Extract the [x, y] coordinate from the center of the cell holding the provided text.  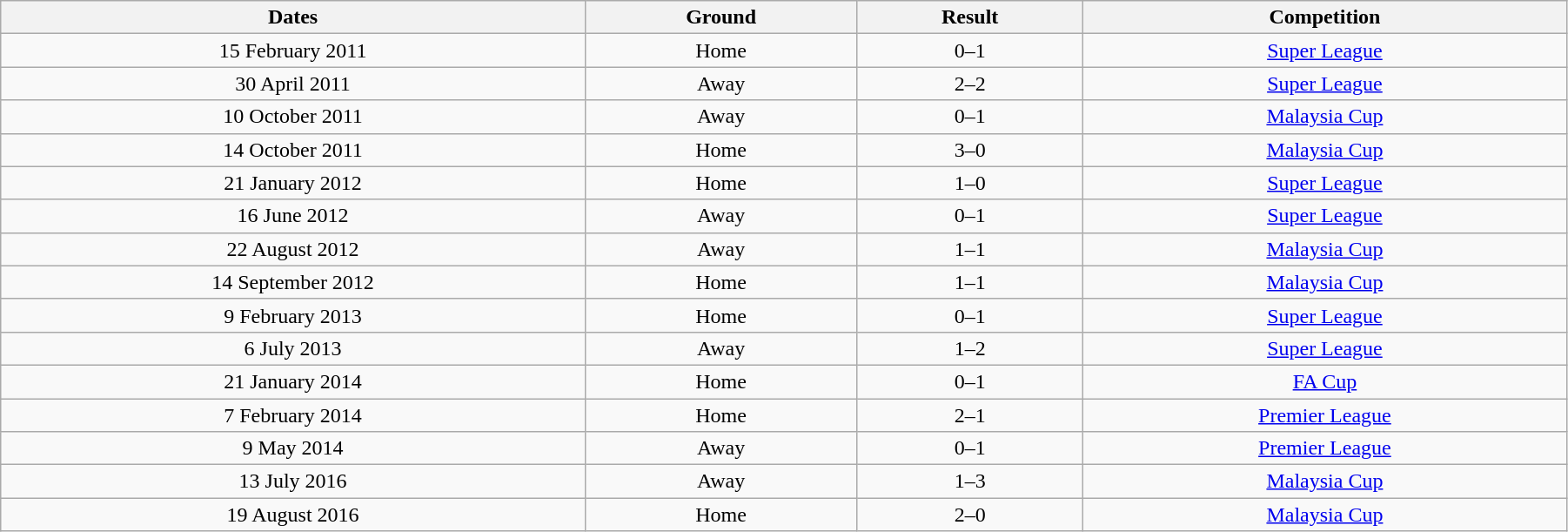
Dates [293, 17]
Ground [720, 17]
Result [970, 17]
2–0 [970, 515]
9 February 2013 [293, 315]
30 April 2011 [293, 84]
14 October 2011 [293, 150]
6 July 2013 [293, 348]
10 October 2011 [293, 117]
9 May 2014 [293, 448]
22 August 2012 [293, 249]
19 August 2016 [293, 515]
21 January 2012 [293, 183]
2–2 [970, 84]
16 June 2012 [293, 216]
21 January 2014 [293, 381]
1–2 [970, 348]
13 July 2016 [293, 481]
2–1 [970, 415]
1–0 [970, 183]
14 September 2012 [293, 282]
1–3 [970, 481]
FA Cup [1324, 381]
Competition [1324, 17]
7 February 2014 [293, 415]
15 February 2011 [293, 51]
3–0 [970, 150]
